Capture the cell that displays the provided text and extract its (x, y) central coordinate. 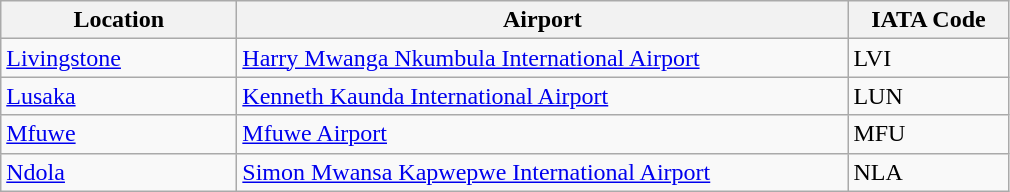
Harry Mwanga Nkumbula International Airport (542, 58)
Mfuwe (119, 134)
Airport (542, 20)
Kenneth Kaunda International Airport (542, 96)
Livingstone (119, 58)
Lusaka (119, 96)
NLA (928, 172)
Mfuwe Airport (542, 134)
Location (119, 20)
Simon Mwansa Kapwepwe International Airport (542, 172)
MFU (928, 134)
IATA Code (928, 20)
Ndola (119, 172)
LUN (928, 96)
LVI (928, 58)
